Determine the [x, y] coordinate at the center of the cell enclosing the given text.  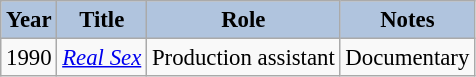
Year [29, 20]
Role [244, 20]
Documentary [408, 58]
Real Sex [102, 58]
1990 [29, 58]
Notes [408, 20]
Title [102, 20]
Production assistant [244, 58]
